Detect which cell encompasses the target text, then output its (x, y) center coordinate. 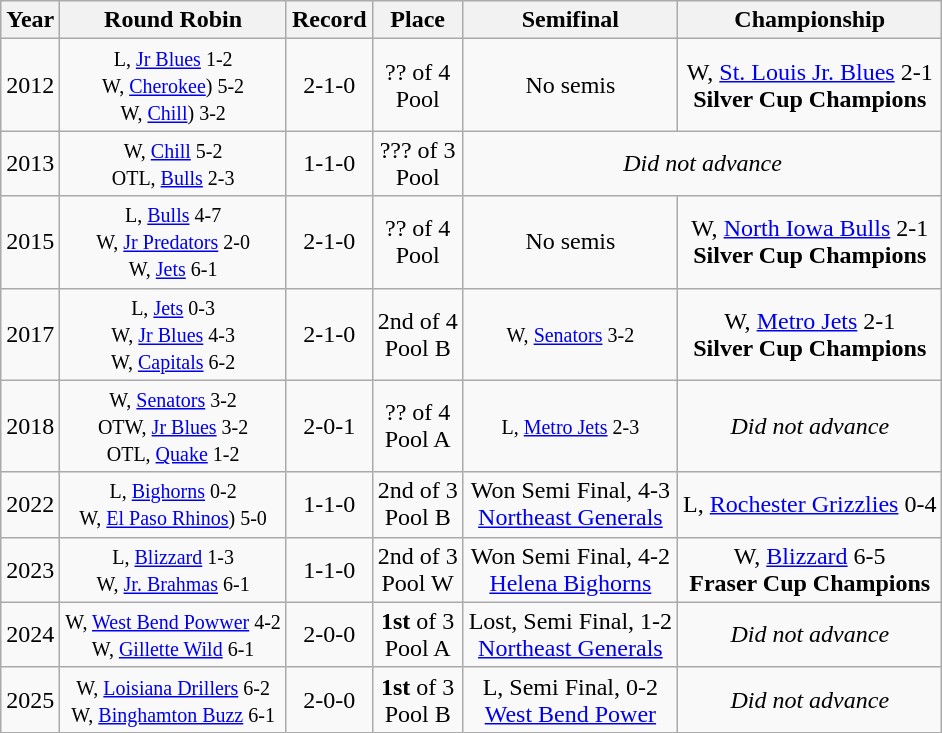
1st of 3Pool A (418, 634)
L, Bulls 4-7W, Jr Predators 2-0W, Jets 6-1 (174, 242)
2013 (30, 164)
2017 (30, 334)
Round Robin (174, 20)
L, Blizzard 1-3W, Jr. Brahmas 6-1 (174, 570)
2022 (30, 504)
2024 (30, 634)
W, Senators 3-2 (570, 334)
Year (30, 20)
1st of 3Pool B (418, 700)
L, Semi Final, 0-2 West Bend Power (570, 700)
2023 (30, 570)
2012 (30, 85)
W, Metro Jets 2-1Silver Cup Champions (810, 334)
Record (329, 20)
2nd of 3Pool W (418, 570)
Won Semi Final, 4-2 Helena Bighorns (570, 570)
L, Bighorns 0-2W, El Paso Rhinos) 5-0 (174, 504)
??? of 3Pool (418, 164)
W, St. Louis Jr. Blues 2-1Silver Cup Champions (810, 85)
L, Metro Jets 2-3 (570, 426)
W, Chill 5-2OTL, Bulls 2-3 (174, 164)
W, West Bend Powwer 4-2W, Gillette Wild 6-1 (174, 634)
?? of 4Pool A (418, 426)
W, Blizzard 6-5Fraser Cup Champions (810, 570)
2-0-1 (329, 426)
L, Jets 0-3W, Jr Blues 4-3W, Capitals 6-2 (174, 334)
2025 (30, 700)
Semifinal (570, 20)
Won Semi Final, 4-3 Northeast Generals (570, 504)
2015 (30, 242)
W, Senators 3-2OTW, Jr Blues 3-2OTL, Quake 1-2 (174, 426)
L, Jr Blues 1-2W, Cherokee) 5-2W, Chill) 3-2 (174, 85)
W, Loisiana Drillers 6-2W, Binghamton Buzz 6-1 (174, 700)
W, North Iowa Bulls 2-1Silver Cup Champions (810, 242)
Place (418, 20)
L, Rochester Grizzlies 0-4 (810, 504)
2nd of 3Pool B (418, 504)
Championship (810, 20)
Lost, Semi Final, 1-2 Northeast Generals (570, 634)
2018 (30, 426)
2nd of 4Pool B (418, 334)
